Pinpoint the cell where the given text exists, returning its [X, Y] midpoint coordinate. 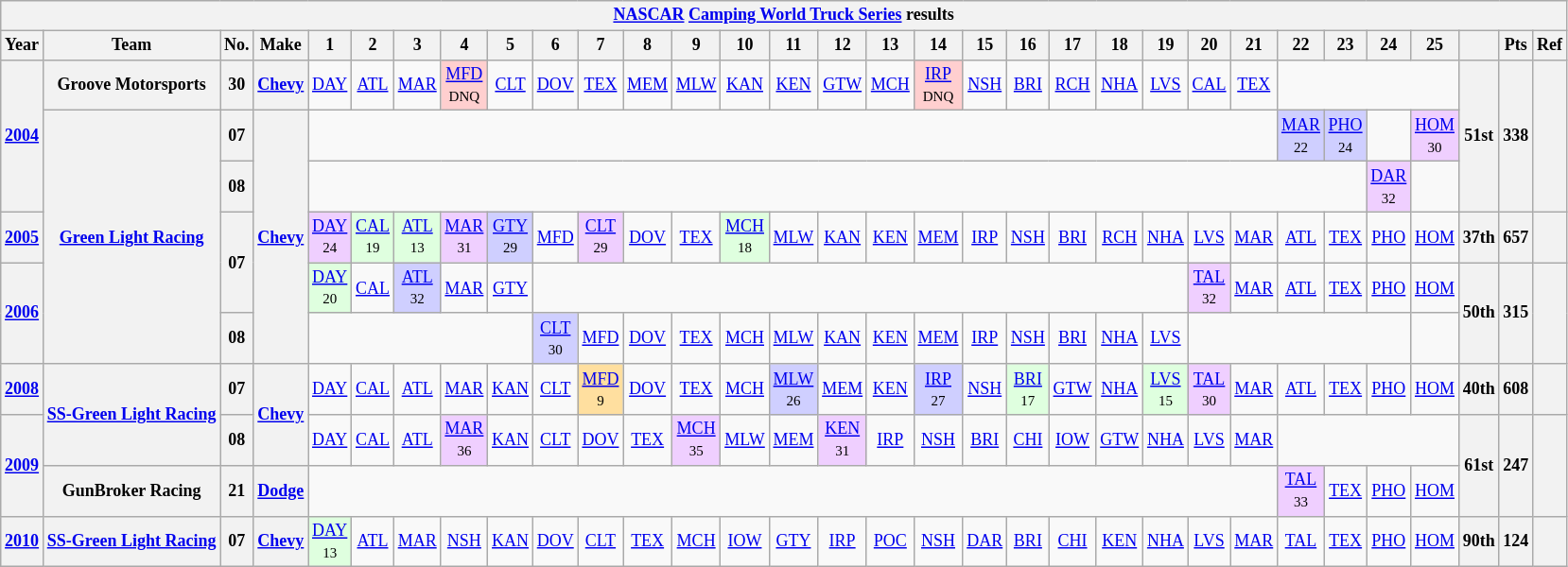
22 [1301, 45]
15 [985, 45]
37th [1479, 237]
90th [1479, 541]
Year [23, 45]
MCH35 [696, 440]
MAR36 [464, 440]
2006 [23, 314]
POC [890, 541]
17 [1072, 45]
MAR22 [1301, 136]
DAY20 [330, 288]
CAL19 [373, 237]
40th [1479, 389]
11 [793, 45]
TAL33 [1301, 490]
2005 [23, 237]
657 [1516, 237]
TAL [1301, 541]
20 [1209, 45]
Green Light Racing [131, 237]
10 [745, 45]
608 [1516, 389]
GunBroker Racing [131, 490]
2 [373, 45]
GTY29 [511, 237]
30 [236, 85]
LVS15 [1166, 389]
18 [1120, 45]
8 [648, 45]
14 [938, 45]
124 [1516, 541]
16 [1029, 45]
DAR32 [1388, 186]
Team [131, 45]
3 [417, 45]
2008 [23, 389]
6 [555, 45]
338 [1516, 136]
ATL32 [417, 288]
4 [464, 45]
BRI17 [1029, 389]
IRP27 [938, 389]
50th [1479, 314]
24 [1388, 45]
MAR31 [464, 237]
Dodge [281, 490]
315 [1516, 314]
12 [843, 45]
1 [330, 45]
MCH18 [745, 237]
TAL32 [1209, 288]
Groove Motorsports [131, 85]
51st [1479, 136]
MLW26 [793, 389]
DAY13 [330, 541]
MFD9 [601, 389]
5 [511, 45]
IRPDNQ [938, 85]
ATL13 [417, 237]
23 [1345, 45]
61st [1479, 465]
2010 [23, 541]
NASCAR Camping World Truck Series results [784, 15]
25 [1436, 45]
DAY24 [330, 237]
Pts [1516, 45]
247 [1516, 465]
CLT29 [601, 237]
CLT30 [555, 338]
2004 [23, 136]
Make [281, 45]
2009 [23, 465]
19 [1166, 45]
KEN31 [843, 440]
MFDDNQ [464, 85]
PHO24 [1345, 136]
Ref [1550, 45]
No. [236, 45]
13 [890, 45]
HOM30 [1436, 136]
TAL30 [1209, 389]
7 [601, 45]
DAR [985, 541]
9 [696, 45]
